Determine the (X, Y) coordinate at the center of the cell enclosing the given text.  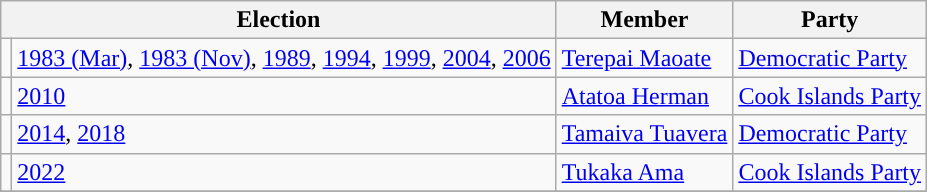
Atatoa Herman (644, 96)
Tukaka Ama (644, 172)
2010 (284, 96)
Tamaiva Tuavera (644, 134)
Terepai Maoate (644, 58)
2022 (284, 172)
Party (830, 20)
Election (278, 20)
1983 (Mar), 1983 (Nov), 1989, 1994, 1999, 2004, 2006 (284, 58)
2014, 2018 (284, 134)
Member (644, 20)
